Capture the cell that displays the provided text and extract its (X, Y) central coordinate. 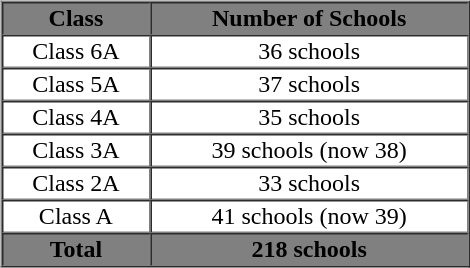
36 schools (310, 52)
Number of Schools (310, 18)
Class A (76, 216)
39 schools (now 38) (310, 150)
Class 2A (76, 184)
218 schools (310, 250)
Total (76, 250)
Class 6A (76, 52)
Class 3A (76, 150)
Class 4A (76, 118)
37 schools (310, 84)
33 schools (310, 184)
41 schools (now 39) (310, 216)
Class 5A (76, 84)
Class (76, 18)
35 schools (310, 118)
